Locate the cell with the specified text and output its (X, Y) center coordinate. 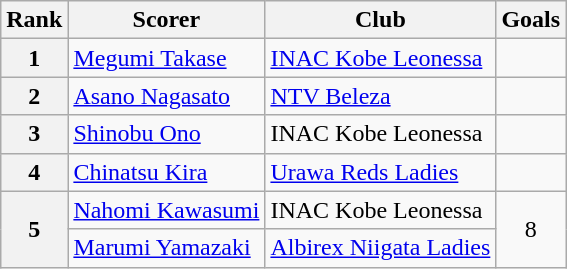
8 (531, 229)
Rank (34, 20)
Nahomi Kawasumi (166, 210)
Club (380, 20)
Urawa Reds Ladies (380, 172)
4 (34, 172)
Megumi Takase (166, 58)
1 (34, 58)
Shinobu Ono (166, 134)
Marumi Yamazaki (166, 248)
Chinatsu Kira (166, 172)
Scorer (166, 20)
Goals (531, 20)
5 (34, 229)
Albirex Niigata Ladies (380, 248)
3 (34, 134)
NTV Beleza (380, 96)
Asano Nagasato (166, 96)
2 (34, 96)
